Extract the (X, Y) coordinate from the center of the cell holding the provided text.  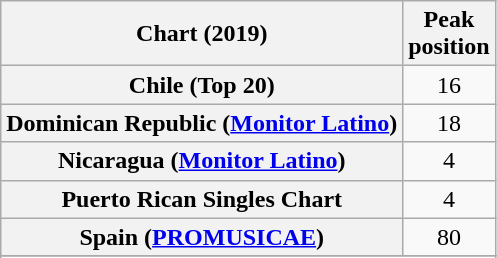
80 (449, 237)
Puerto Rican Singles Chart (202, 199)
18 (449, 123)
Spain (PROMUSICAE) (202, 237)
Chart (2019) (202, 34)
Peakposition (449, 34)
Chile (Top 20) (202, 85)
16 (449, 85)
Nicaragua (Monitor Latino) (202, 161)
Dominican Republic (Monitor Latino) (202, 123)
